Provide the [x, y] coordinate of the cell's center where the given text is located.  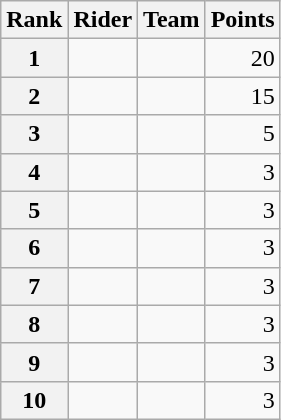
9 [34, 362]
7 [34, 286]
20 [242, 58]
1 [34, 58]
Rider [103, 20]
15 [242, 96]
Points [242, 20]
Rank [34, 20]
2 [34, 96]
6 [34, 248]
4 [34, 172]
10 [34, 400]
Team [172, 20]
8 [34, 324]
